Determine the [X, Y] coordinate at the center of the cell enclosing the given text.  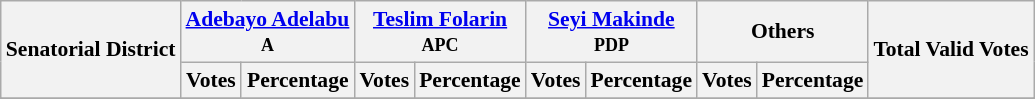
Teslim FolarinAPC [440, 32]
Adebayo AdelabuA [268, 32]
Senatorial District [91, 50]
Seyi MakindePDP [612, 32]
Others [782, 32]
Total Valid Votes [950, 50]
